Locate the cell with the specified text and output its (x, y) center coordinate. 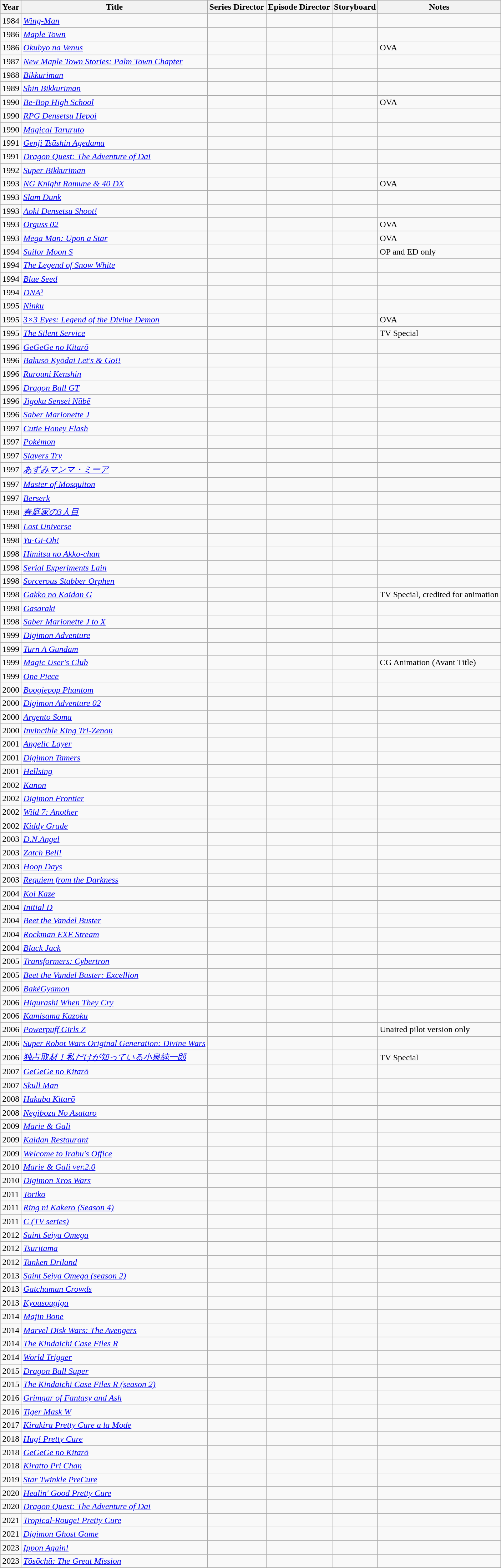
Kyousougiga (114, 1303)
World Trigger (114, 1357)
Blue Seed (114, 279)
Slam Dunk (114, 197)
Hakaba Kitarō (114, 1099)
Boogiepop Phantom (114, 690)
Gasaraki (114, 608)
Tropical-Rouge! Pretty Cure (114, 1520)
Kanon (114, 785)
Hoop Days (114, 866)
Title (114, 7)
New Maple Town Stories: Palm Town Chapter (114, 61)
2019 (11, 1479)
Marie & Gali ver.2.0 (114, 1167)
春庭家の3人目 (114, 513)
C (TV series) (114, 1221)
DNA² (114, 292)
Beet the Vandel Buster (114, 921)
2017 (11, 1425)
CG Animation (Avant Title) (440, 663)
Saint Seiya Omega (season 2) (114, 1276)
Requiem from the Darkness (114, 880)
Digimon Adventure (114, 635)
Argento Soma (114, 717)
Saint Seiya Omega (114, 1235)
1989 (11, 89)
Digimon Xros Wars (114, 1181)
The Kindaichi Case Files R (114, 1343)
The Legend of Snow White (114, 265)
Marie & Gali (114, 1126)
Bikkuriman (114, 75)
Series Director (237, 7)
Angelic Layer (114, 744)
Aoki Densetsu Shoot! (114, 211)
Kiratto Pri Chan (114, 1466)
Wing-Man (114, 21)
One Piece (114, 676)
Serial Experiments Lain (114, 567)
Initial D (114, 907)
Marvel Disk Wars: The Avengers (114, 1330)
Transformers: Cybertron (114, 961)
1984 (11, 21)
Majin Bone (114, 1316)
Year (11, 7)
OP and ED only (440, 252)
Episode Director (299, 7)
Jigoku Sensei Nūbē (114, 401)
Notes (440, 7)
Higurashi When They Cry (114, 1002)
Kamisama Kazoku (114, 1016)
Genji Tsūshin Agedama (114, 143)
Healin' Good Pretty Cure (114, 1493)
1988 (11, 75)
RPG Densetsu Hepoi (114, 116)
Orguss 02 (114, 225)
Koi Kaze (114, 894)
Dragon Ball GT (114, 387)
The Silent Service (114, 333)
Storyboard (355, 7)
Digimon Adventure 02 (114, 703)
Saber Marionette J to X (114, 622)
Kiddy Grade (114, 826)
Tōsōchū: The Great Mission (114, 1561)
Ninku (114, 306)
Grimgar of Fantasy and Ash (114, 1398)
Negibozu No Asataro (114, 1112)
Rockman EXE Stream (114, 934)
Skull Man (114, 1085)
Super Bikkuriman (114, 170)
Mega Man: Upon a Star (114, 238)
Tsuritama (114, 1248)
Ippon Again! (114, 1547)
Wild 7: Another (114, 812)
Welcome to Irabu's Office (114, 1154)
Be-Bop High School (114, 102)
Himitsu no Akko-chan (114, 554)
Unaired pilot version only (440, 1029)
Hellsing (114, 771)
BakéGyamon (114, 989)
NG Knight Ramune & 40 DX (114, 184)
The Kindaichi Case Files R (season 2) (114, 1384)
Digimon Ghost Game (114, 1534)
Rurouni Kenshin (114, 374)
Cutie Honey Flash (114, 428)
Toriko (114, 1194)
Magical Taruruto (114, 129)
TV Special, credited for animation (440, 594)
Powerpuff Girls Z (114, 1029)
3×3 Eyes: Legend of the Divine Demon (114, 320)
Okubyo na Venus (114, 48)
Berserk (114, 498)
Shin Bikkuriman (114, 89)
Yu-Gi-Oh! (114, 540)
Lost Universe (114, 527)
Star Twinkle PreCure (114, 1479)
Beet the Vandel Buster: Excellion (114, 975)
あずみマンマ・ミーア (114, 470)
Kaidan Restaurant (114, 1140)
Slayers Try (114, 456)
1987 (11, 61)
Zatch Bell! (114, 853)
Pokémon (114, 442)
Kirakira Pretty Cure a la Mode (114, 1425)
独占取材！私だけが知っている小泉純一郎 (114, 1057)
Sailor Moon S (114, 252)
Digimon Frontier (114, 798)
Gatchaman Crowds (114, 1289)
1992 (11, 170)
D.N.Angel (114, 839)
Sorcerous Stabber Orphen (114, 581)
Bakusō Kyōdai Let's & Go!! (114, 360)
Dragon Ball Super (114, 1371)
Master of Mosquiton (114, 484)
Saber Marionette J (114, 415)
Hug! Pretty Cure (114, 1439)
Black Jack (114, 948)
Gakko no Kaidan G (114, 594)
Digimon Tamers (114, 758)
Turn A Gundam (114, 649)
Tiger Mask W (114, 1412)
Maple Town (114, 34)
Ring ni Kakero (Season 4) (114, 1208)
Tanken Driland (114, 1262)
Invincible King Tri-Zenon (114, 730)
Magic User's Club (114, 663)
Super Robot Wars Original Generation: Divine Wars (114, 1043)
